Detect which cell encompasses the target text, then output its [x, y] center coordinate. 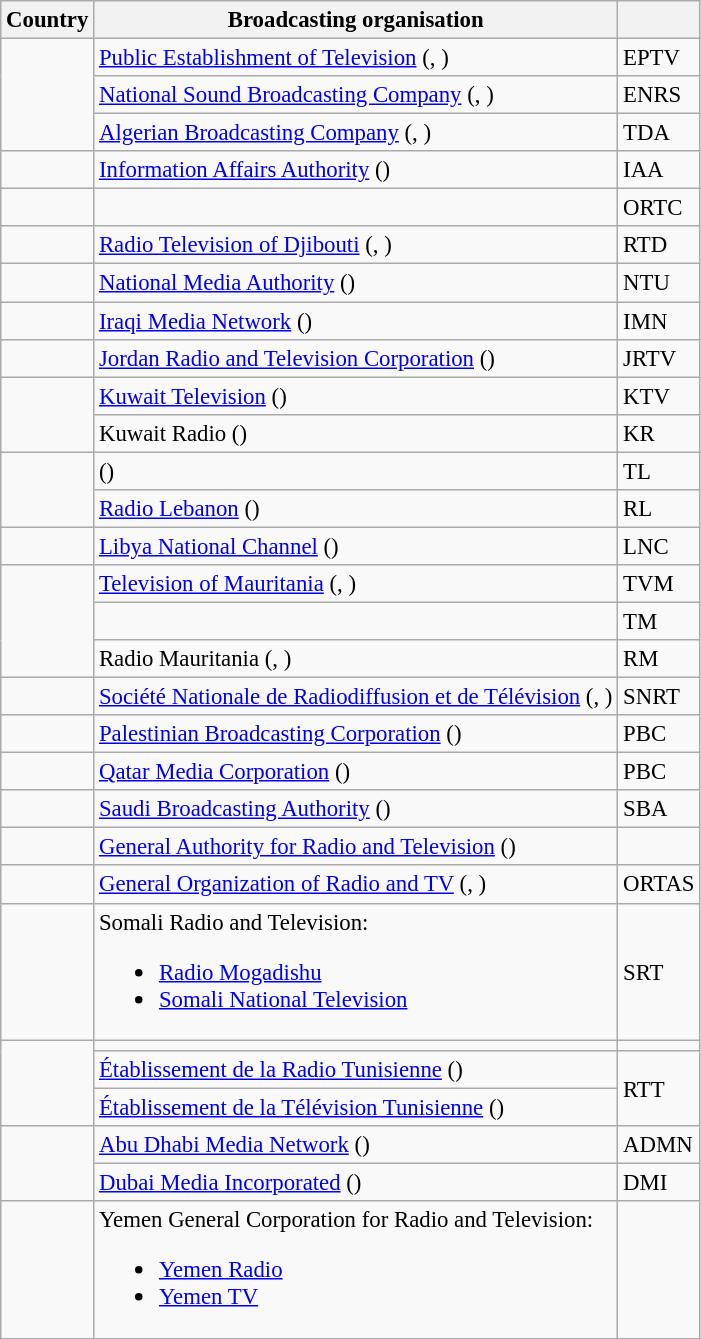
TVM [659, 584]
RTD [659, 245]
General Organization of Radio and TV (, ) [356, 885]
Radio Lebanon () [356, 509]
SBA [659, 809]
() [356, 471]
TM [659, 621]
Libya National Channel () [356, 546]
National Media Authority () [356, 283]
Somali Radio and Television:Radio MogadishuSomali National Television [356, 972]
Saudi Broadcasting Authority () [356, 809]
Établissement de la Télévision Tunisienne () [356, 1108]
JRTV [659, 358]
KTV [659, 396]
Information Affairs Authority () [356, 170]
General Authority for Radio and Television () [356, 847]
Jordan Radio and Television Corporation () [356, 358]
SNRT [659, 697]
Iraqi Media Network () [356, 321]
Country [48, 20]
ORTC [659, 208]
LNC [659, 546]
ENRS [659, 95]
TDA [659, 133]
RM [659, 659]
IMN [659, 321]
IAA [659, 170]
Qatar Media Corporation () [356, 772]
ORTAS [659, 885]
Palestinian Broadcasting Corporation () [356, 734]
Abu Dhabi Media Network () [356, 1145]
ADMN [659, 1145]
KR [659, 433]
Société Nationale de Radiodiffusion et de Télévision (, ) [356, 697]
EPTV [659, 58]
Kuwait Radio () [356, 433]
Radio Mauritania (, ) [356, 659]
Public Establishment of Television (, ) [356, 58]
National Sound Broadcasting Company (, ) [356, 95]
TL [659, 471]
DMI [659, 1183]
Algerian Broadcasting Company (, ) [356, 133]
Broadcasting organisation [356, 20]
Yemen General Corporation for Radio and Television:Yemen RadioYemen TV [356, 1270]
RTT [659, 1088]
Television of Mauritania (, ) [356, 584]
Dubai Media Incorporated () [356, 1183]
Kuwait Television () [356, 396]
SRT [659, 972]
RL [659, 509]
NTU [659, 283]
Établissement de la Radio Tunisienne () [356, 1070]
Radio Television of Djibouti (, ) [356, 245]
